Detect which cell encompasses the target text, then output its (X, Y) center coordinate. 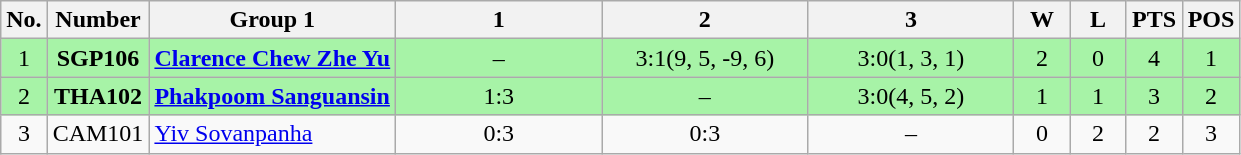
L (1098, 20)
3:0(1, 3, 1) (911, 58)
Phakpoom Sanguansin (272, 96)
THA102 (98, 96)
3:1(9, 5, -9, 6) (705, 58)
SGP106 (98, 58)
3:0(4, 5, 2) (911, 96)
Group 1 (272, 20)
W (1042, 20)
4 (1154, 58)
Number (98, 20)
PTS (1154, 20)
No. (24, 20)
POS (1211, 20)
CAM101 (98, 134)
Clarence Chew Zhe Yu (272, 58)
1:3 (499, 96)
Yiv Sovanpanha (272, 134)
